For the text-containing cell, return its midpoint in [x, y] coordinate format. 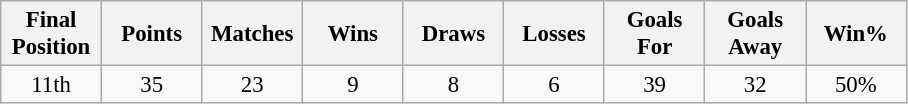
Losses [554, 34]
Draws [454, 34]
50% [856, 85]
11th [52, 85]
Win% [856, 34]
39 [654, 85]
9 [354, 85]
Final Position [52, 34]
Matches [252, 34]
Wins [354, 34]
Goals Away [756, 34]
Points [152, 34]
32 [756, 85]
Goals For [654, 34]
35 [152, 85]
23 [252, 85]
6 [554, 85]
8 [454, 85]
